Determine the (X, Y) coordinate at the center of the cell enclosing the given text.  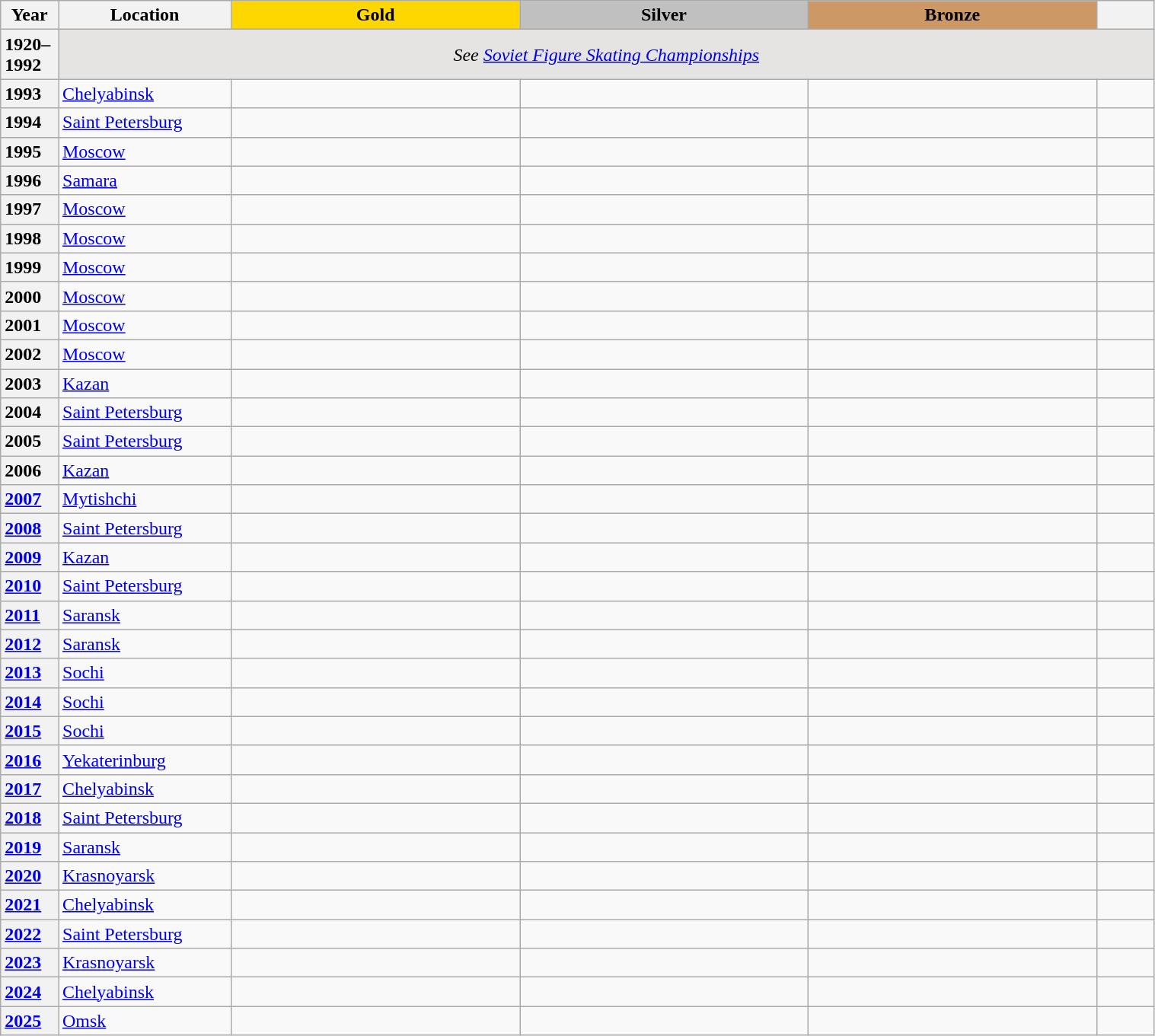
2004 (30, 413)
1994 (30, 123)
2015 (30, 731)
1996 (30, 180)
Year (30, 15)
2000 (30, 296)
Omsk (145, 1021)
2013 (30, 673)
Bronze (952, 15)
Silver (664, 15)
2018 (30, 818)
2010 (30, 586)
Samara (145, 180)
2020 (30, 876)
2014 (30, 702)
2023 (30, 963)
2001 (30, 325)
1997 (30, 209)
2021 (30, 905)
1998 (30, 238)
2017 (30, 789)
2007 (30, 499)
2019 (30, 847)
2005 (30, 441)
Yekaterinburg (145, 760)
2008 (30, 528)
Mytishchi (145, 499)
1999 (30, 267)
See Soviet Figure Skating Championships (606, 55)
2012 (30, 644)
Gold (376, 15)
Location (145, 15)
2006 (30, 470)
2016 (30, 760)
2009 (30, 557)
2003 (30, 383)
1995 (30, 151)
2011 (30, 615)
1920–1992 (30, 55)
2025 (30, 1021)
2002 (30, 354)
2022 (30, 934)
1993 (30, 94)
2024 (30, 992)
